Find where the given text appears and provide that cell's center as (X, Y) coordinate. 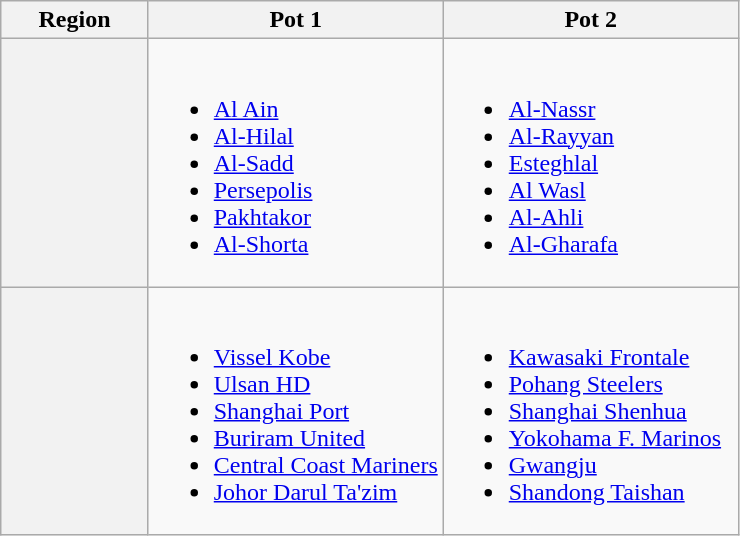
Region (74, 20)
Pot 1 (296, 20)
Vissel Kobe Ulsan HD Shanghai Port Buriram United Central Coast Mariners Johor Darul Ta'zim (296, 411)
Kawasaki Frontale Pohang Steelers Shanghai Shenhua Yokohama F. Marinos Gwangju Shandong Taishan (590, 411)
Al Ain Al-Hilal Al-Sadd Persepolis Pakhtakor Al-Shorta (296, 163)
Pot 2 (590, 20)
Al-Nassr Al-Rayyan Esteghlal Al Wasl Al-Ahli Al-Gharafa (590, 163)
